Search for the cell housing the specified text and yield its [X, Y] center coordinate. 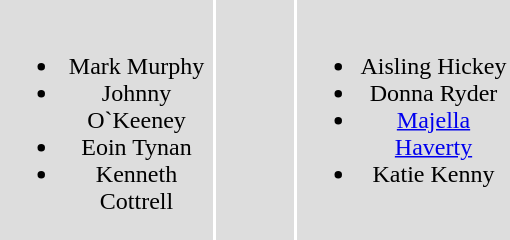
Aisling HickeyDonna RyderMajella HavertyKatie Kenny [404, 120]
Mark MurphyJohnny O`KeeneyEoin TynanKenneth Cottrell [106, 120]
